Find where the given text appears and provide that cell's center as (X, Y) coordinate. 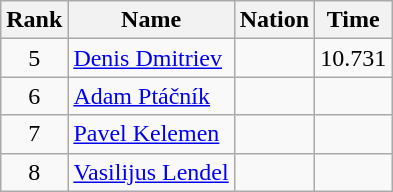
Rank (34, 20)
Adam Ptáčník (151, 96)
8 (34, 172)
5 (34, 58)
Nation (274, 20)
Time (354, 20)
Pavel Kelemen (151, 134)
Name (151, 20)
7 (34, 134)
10.731 (354, 58)
Vasilijus Lendel (151, 172)
Denis Dmitriev (151, 58)
6 (34, 96)
